Detect which cell encompasses the target text, then output its (x, y) center coordinate. 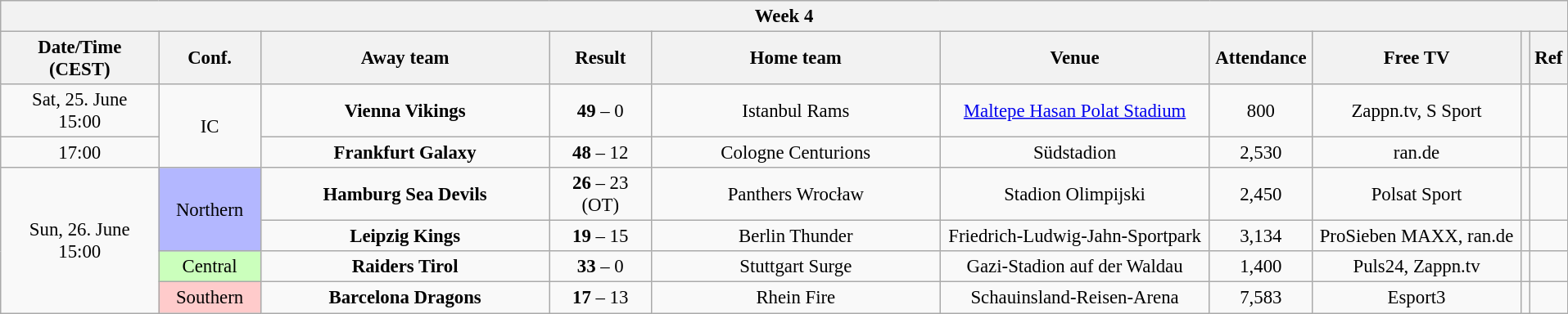
Barcelona Dragons (404, 298)
2,530 (1261, 153)
Gazi-Stadion auf der Waldau (1074, 267)
Schauinsland-Reisen-Arena (1074, 298)
Stuttgart Surge (796, 267)
Maltepe Hasan Polat Stadium (1074, 111)
Esport3 (1417, 298)
Stadion Olimpijski (1074, 195)
Frankfurt Galaxy (404, 153)
Sun, 26. June15:00 (80, 240)
Südstadion (1074, 153)
Vienna Vikings (404, 111)
Rhein Fire (796, 298)
2,450 (1261, 195)
IC (210, 126)
1,400 (1261, 267)
Central (210, 267)
Northern (210, 209)
Zappn.tv, S Sport (1417, 111)
26 – 23 (OT) (601, 195)
Puls24, Zappn.tv (1417, 267)
Istanbul Rams (796, 111)
17 – 13 (601, 298)
Ref (1548, 59)
33 – 0 (601, 267)
48 – 12 (601, 153)
Week 4 (784, 16)
Date/Time (CEST) (80, 59)
49 – 0 (601, 111)
Sat, 25. June15:00 (80, 111)
Result (601, 59)
800 (1261, 111)
Away team (404, 59)
Hamburg Sea Devils (404, 195)
Raiders Tirol (404, 267)
Attendance (1261, 59)
Leipzig Kings (404, 236)
Cologne Centurions (796, 153)
ran.de (1417, 153)
19 – 15 (601, 236)
ProSieben MAXX, ran.de (1417, 236)
7,583 (1261, 298)
Berlin Thunder (796, 236)
Panthers Wrocław (796, 195)
Southern (210, 298)
17:00 (80, 153)
3,134 (1261, 236)
Venue (1074, 59)
Home team (796, 59)
Friedrich-Ludwig-Jahn-Sportpark (1074, 236)
Conf. (210, 59)
Free TV (1417, 59)
Polsat Sport (1417, 195)
